From the cell containing the given text, extract its center point as (x, y) coordinate. 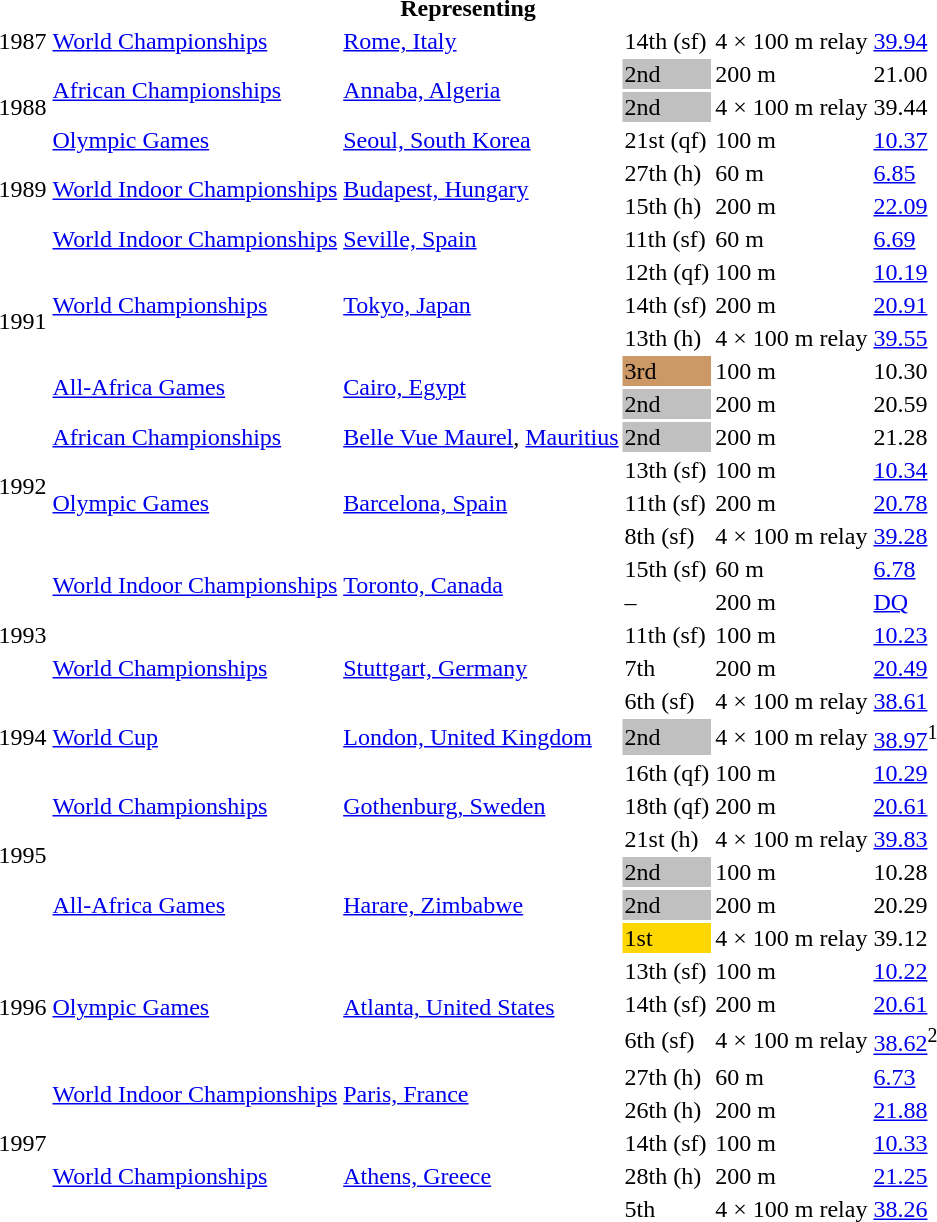
26th (h) (667, 1110)
Budapest, Hungary (481, 190)
Tokyo, Japan (481, 305)
London, United Kingdom (481, 737)
Barcelona, Spain (481, 503)
1st (667, 938)
Stuttgart, Germany (481, 668)
16th (qf) (667, 773)
Cairo, Egypt (481, 388)
Seville, Spain (481, 239)
3rd (667, 371)
Toronto, Canada (481, 586)
7th (667, 668)
Belle Vue Maurel, Mauritius (481, 437)
15th (sf) (667, 569)
21st (h) (667, 839)
15th (h) (667, 206)
Paris, France (481, 1094)
18th (qf) (667, 806)
Seoul, South Korea (481, 140)
28th (h) (667, 1176)
13th (h) (667, 338)
21st (qf) (667, 140)
Rome, Italy (481, 41)
Harare, Zimbabwe (481, 905)
World Cup (195, 737)
8th (sf) (667, 536)
– (667, 602)
Atlanta, United States (481, 1007)
Gothenburg, Sweden (481, 806)
12th (qf) (667, 272)
Annaba, Algeria (481, 90)
